From the cell containing the given text, extract its center point as [X, Y] coordinate. 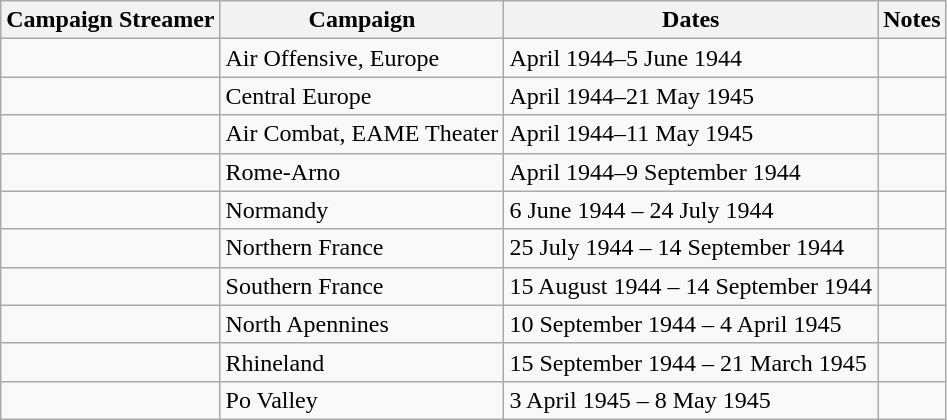
3 April 1945 – 8 May 1945 [691, 400]
April 1944–5 June 1944 [691, 58]
Air Combat, EAME Theater [362, 134]
6 June 1944 – 24 July 1944 [691, 210]
April 1944–11 May 1945 [691, 134]
Air Offensive, Europe [362, 58]
Po Valley [362, 400]
Central Europe [362, 96]
Southern France [362, 286]
Rhineland [362, 362]
15 September 1944 – 21 March 1945 [691, 362]
Normandy [362, 210]
April 1944–9 September 1944 [691, 172]
10 September 1944 – 4 April 1945 [691, 324]
Notes [912, 20]
April 1944–21 May 1945 [691, 96]
Rome-Arno [362, 172]
Campaign Streamer [110, 20]
25 July 1944 – 14 September 1944 [691, 248]
Dates [691, 20]
Northern France [362, 248]
15 August 1944 – 14 September 1944 [691, 286]
Campaign [362, 20]
North Apennines [362, 324]
